Capture the cell that displays the provided text and extract its [X, Y] central coordinate. 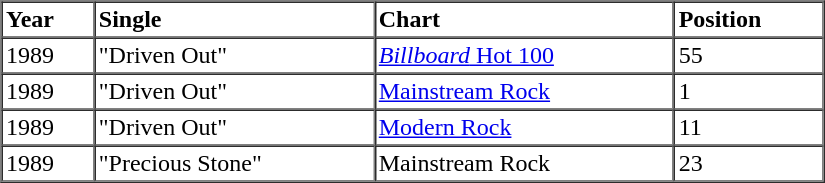
Single [234, 20]
Billboard Hot 100 [524, 56]
Year [48, 20]
11 [748, 128]
23 [748, 164]
Modern Rock [524, 128]
"Precious Stone" [234, 164]
Position [748, 20]
1 [748, 92]
Chart [524, 20]
55 [748, 56]
